Extract the [x, y] coordinate from the center of the cell holding the provided text.  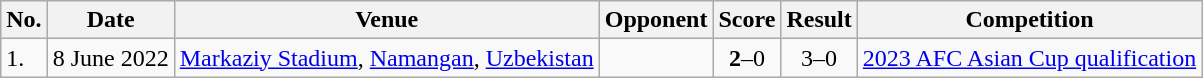
No. [24, 20]
8 June 2022 [110, 58]
Venue [386, 20]
Opponent [656, 20]
Competition [1029, 20]
1. [24, 58]
Date [110, 20]
Score [747, 20]
2023 AFC Asian Cup qualification [1029, 58]
2–0 [747, 58]
Markaziy Stadium, Namangan, Uzbekistan [386, 58]
Result [819, 20]
3–0 [819, 58]
